Search for the cell housing the specified text and yield its [x, y] center coordinate. 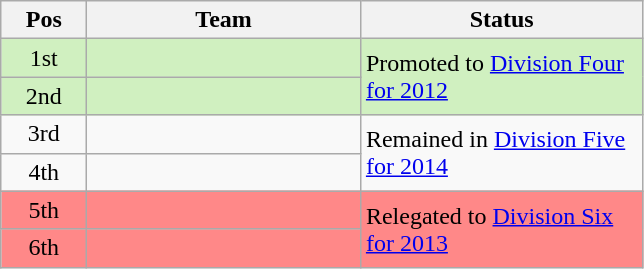
Relegated to Division Six for 2013 [502, 229]
5th [44, 210]
Promoted to Division Four for 2012 [502, 77]
Team [224, 20]
Status [502, 20]
Remained in Division Five for 2014 [502, 153]
2nd [44, 96]
3rd [44, 134]
4th [44, 172]
Pos [44, 20]
6th [44, 248]
1st [44, 58]
